Scan for the cell matching the given text and deliver its (x, y) coordinate at center. 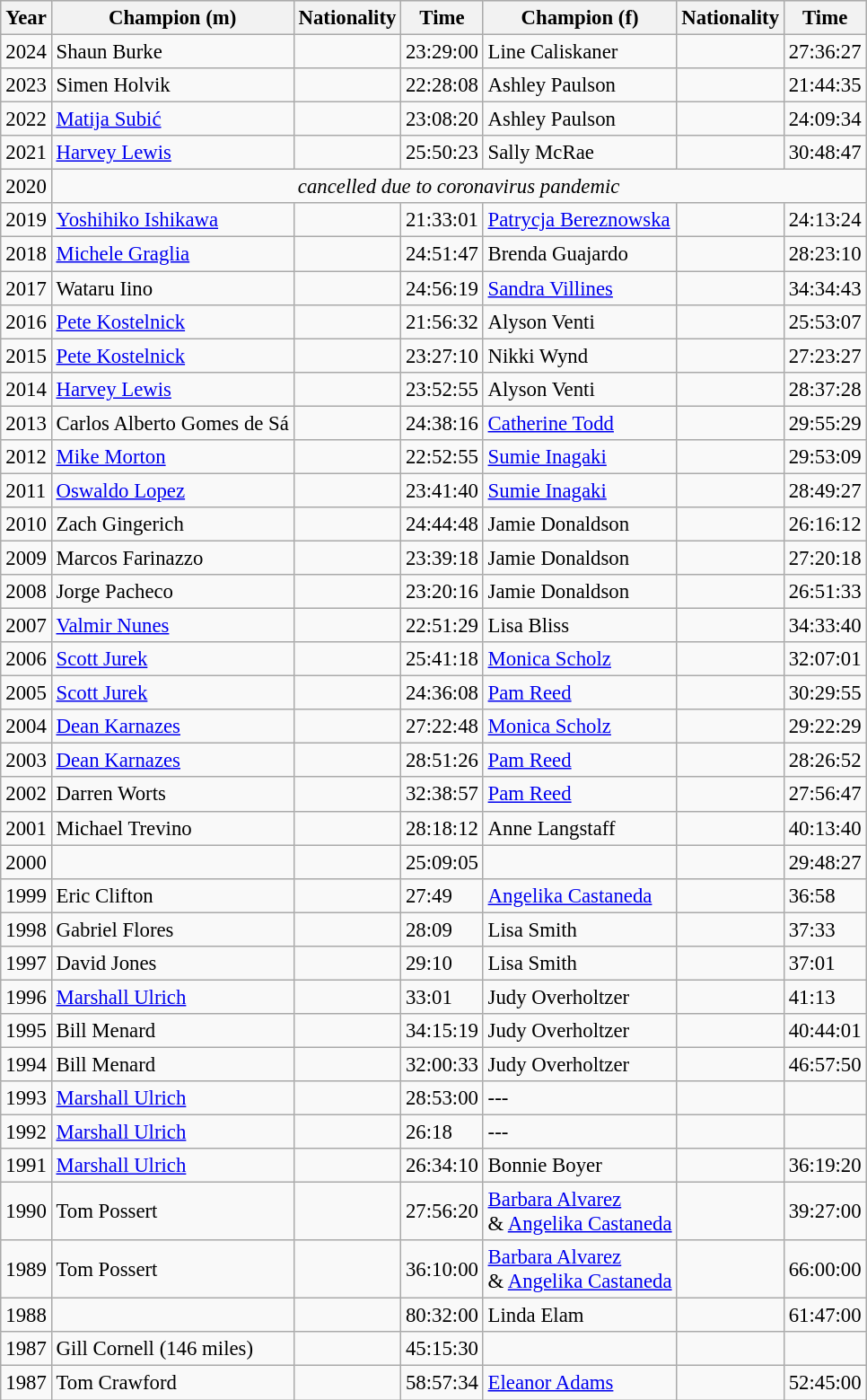
Shaun Burke (172, 51)
Matija Subić (172, 119)
1996 (26, 997)
32:07:01 (825, 659)
cancelled due to coronavirus pandemic (459, 187)
2008 (26, 592)
52:45:00 (825, 1383)
2000 (26, 862)
36:10:00 (442, 1270)
Darren Worts (172, 794)
28:49:27 (825, 490)
61:47:00 (825, 1316)
2021 (26, 153)
Eric Clifton (172, 895)
2019 (26, 220)
Michele Graglia (172, 254)
25:09:05 (442, 862)
24:13:24 (825, 220)
80:32:00 (442, 1316)
24:44:48 (442, 524)
2011 (26, 490)
22:52:55 (442, 456)
2022 (26, 119)
Champion (f) (580, 18)
24:51:47 (442, 254)
Eleanor Adams (580, 1383)
2007 (26, 625)
Angelika Castaneda (580, 895)
58:57:34 (442, 1383)
22:28:08 (442, 85)
23:08:20 (442, 119)
2024 (26, 51)
29:48:27 (825, 862)
Year (26, 18)
29:55:29 (825, 423)
21:56:32 (442, 321)
Yoshihiko Ishikawa (172, 220)
2006 (26, 659)
32:00:33 (442, 1064)
30:29:55 (825, 693)
25:41:18 (442, 659)
28:37:28 (825, 389)
1998 (26, 929)
Catherine Todd (580, 423)
23:27:10 (442, 356)
46:57:50 (825, 1064)
Valmir Nunes (172, 625)
27:56:20 (442, 1212)
24:38:16 (442, 423)
1995 (26, 1031)
2009 (26, 558)
Sally McRae (580, 153)
27:49 (442, 895)
34:34:43 (825, 288)
1990 (26, 1212)
2013 (26, 423)
2014 (26, 389)
Carlos Alberto Gomes de Sá (172, 423)
Anne Langstaff (580, 828)
34:33:40 (825, 625)
Jorge Pacheco (172, 592)
2010 (26, 524)
29:22:29 (825, 726)
32:38:57 (442, 794)
2017 (26, 288)
29:53:09 (825, 456)
40:44:01 (825, 1031)
24:36:08 (442, 693)
21:44:35 (825, 85)
1991 (26, 1166)
66:00:00 (825, 1270)
45:15:30 (442, 1349)
23:29:00 (442, 51)
2012 (26, 456)
41:13 (825, 997)
1999 (26, 895)
30:48:47 (825, 153)
2023 (26, 85)
28:23:10 (825, 254)
36:19:20 (825, 1166)
2018 (26, 254)
Tom Crawford (172, 1383)
28:26:52 (825, 761)
1992 (26, 1131)
1988 (26, 1316)
Michael Trevino (172, 828)
Gill Cornell (146 miles) (172, 1349)
26:34:10 (442, 1166)
28:53:00 (442, 1098)
2005 (26, 693)
Mike Morton (172, 456)
Zach Gingerich (172, 524)
2004 (26, 726)
Linda Elam (580, 1316)
Simen Holvik (172, 85)
2002 (26, 794)
2020 (26, 187)
26:16:12 (825, 524)
28:18:12 (442, 828)
Nikki Wynd (580, 356)
28:09 (442, 929)
40:13:40 (825, 828)
1989 (26, 1270)
26:18 (442, 1131)
21:33:01 (442, 220)
34:15:19 (442, 1031)
23:39:18 (442, 558)
1994 (26, 1064)
22:51:29 (442, 625)
27:23:27 (825, 356)
37:33 (825, 929)
Bonnie Boyer (580, 1166)
25:50:23 (442, 153)
23:20:16 (442, 592)
29:10 (442, 963)
2003 (26, 761)
39:27:00 (825, 1212)
26:51:33 (825, 592)
37:01 (825, 963)
33:01 (442, 997)
Wataru Iino (172, 288)
1993 (26, 1098)
Lisa Bliss (580, 625)
Oswaldo Lopez (172, 490)
Line Caliskaner (580, 51)
Brenda Guajardo (580, 254)
Gabriel Flores (172, 929)
Sandra Villines (580, 288)
2015 (26, 356)
23:52:55 (442, 389)
36:58 (825, 895)
27:36:27 (825, 51)
2001 (26, 828)
2016 (26, 321)
27:22:48 (442, 726)
27:56:47 (825, 794)
1997 (26, 963)
Marcos Farinazzo (172, 558)
27:20:18 (825, 558)
Patrycja Bereznowska (580, 220)
24:56:19 (442, 288)
David Jones (172, 963)
23:41:40 (442, 490)
Champion (m) (172, 18)
28:51:26 (442, 761)
25:53:07 (825, 321)
24:09:34 (825, 119)
